Detect which cell encompasses the target text, then output its (x, y) center coordinate. 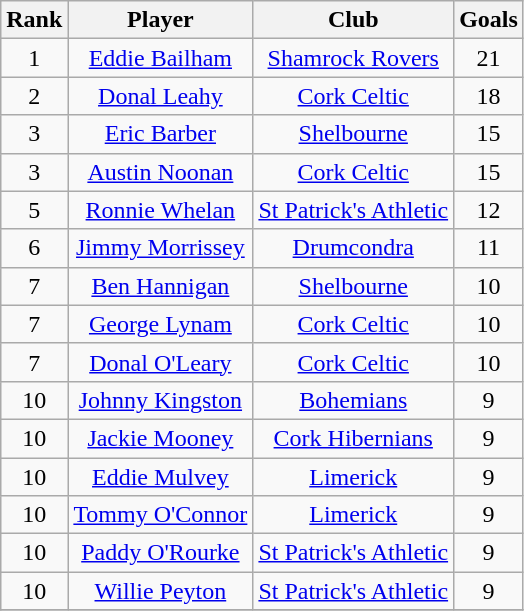
Rank (34, 20)
Paddy O'Rourke (160, 553)
Eddie Mulvey (160, 477)
Cork Hibernians (354, 438)
Ronnie Whelan (160, 210)
11 (489, 248)
1 (34, 58)
Bohemians (354, 400)
Shamrock Rovers (354, 58)
Jimmy Morrissey (160, 248)
Drumcondra (354, 248)
5 (34, 210)
21 (489, 58)
Club (354, 20)
Goals (489, 20)
Ben Hannigan (160, 286)
George Lynam (160, 324)
Jackie Mooney (160, 438)
Player (160, 20)
Eric Barber (160, 134)
6 (34, 248)
Donal O'Leary (160, 362)
18 (489, 96)
2 (34, 96)
Donal Leahy (160, 96)
Austin Noonan (160, 172)
Johnny Kingston (160, 400)
Eddie Bailham (160, 58)
Tommy O'Connor (160, 515)
Willie Peyton (160, 591)
12 (489, 210)
